Provide the (X, Y) coordinate of the cell's center where the given text is located.  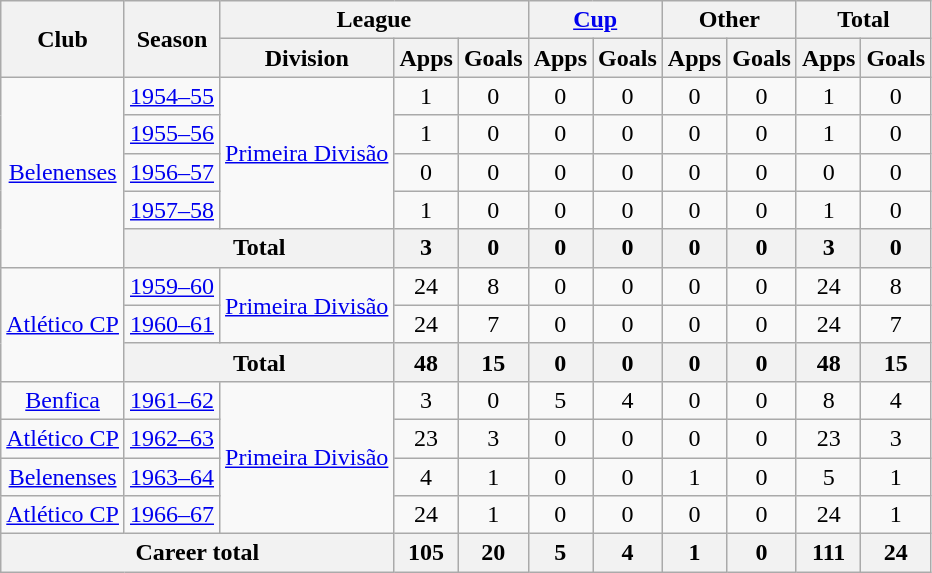
Benfica (63, 400)
Club (63, 39)
1954–55 (172, 96)
1957–58 (172, 210)
1963–64 (172, 477)
Division (307, 58)
1961–62 (172, 400)
1955–56 (172, 134)
Season (172, 39)
Cup (595, 20)
111 (828, 553)
1962–63 (172, 438)
20 (493, 553)
105 (426, 553)
Other (729, 20)
1956–57 (172, 172)
1960–61 (172, 324)
League (374, 20)
1966–67 (172, 515)
Career total (198, 553)
1959–60 (172, 286)
